Determine the (x, y) coordinate at the center of the cell enclosing the given text.  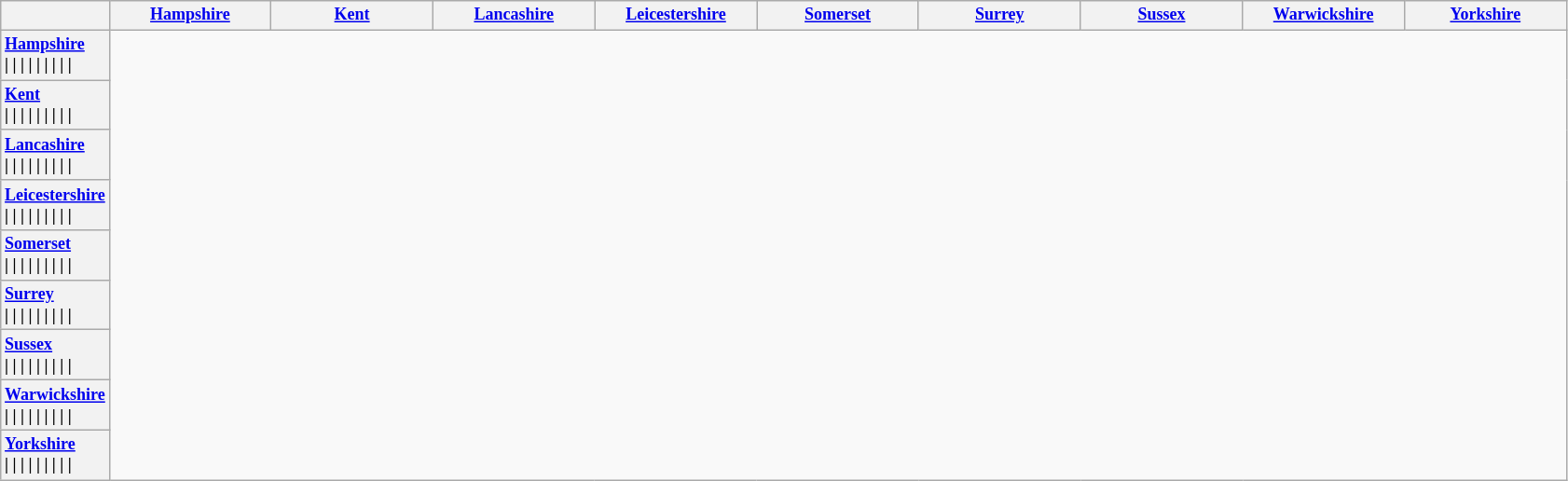
Hampshire | | | | | | | | | (55, 55)
Yorkshire (1485, 15)
Sussex (1162, 15)
Warwickshire (1324, 15)
Kent (352, 15)
Hampshire (190, 15)
Lancashire | | | | | | | | | (55, 155)
Surrey (999, 15)
Leicestershire (676, 15)
Warwickshire | | | | | | | | | (55, 405)
Lancashire (514, 15)
Yorkshire | | | | | | | | | (55, 455)
Somerset (838, 15)
Sussex | | | | | | | | | (55, 355)
Leicestershire | | | | | | | | | (55, 205)
Somerset | | | | | | | | | (55, 255)
Kent | | | | | | | | | (55, 105)
Surrey | | | | | | | | | (55, 305)
